Return the [X, Y] coordinate for the center point of the cell that contains the specified text.  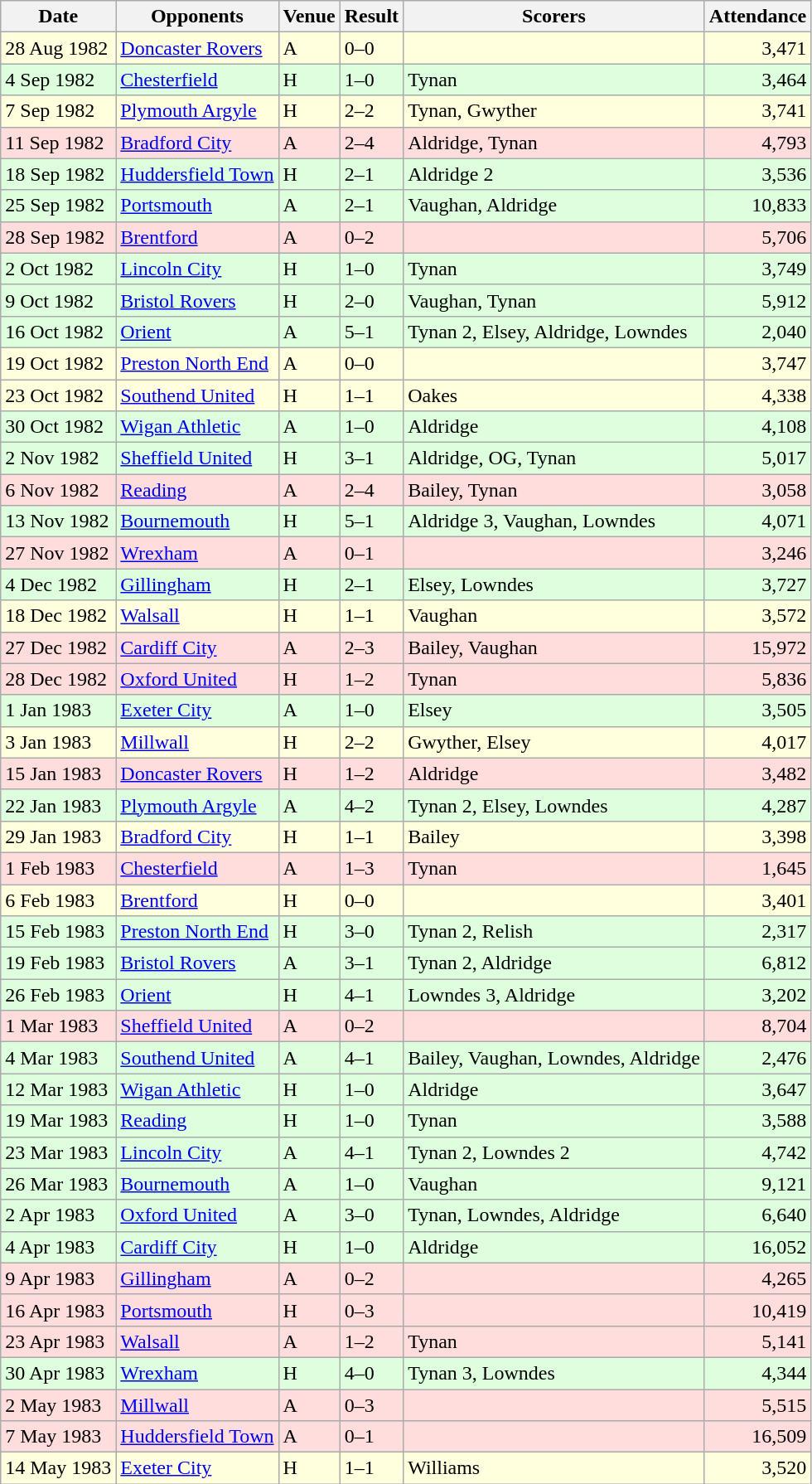
3,747 [757, 363]
15,972 [757, 647]
Result [371, 17]
3,572 [757, 616]
9,121 [757, 1184]
Aldridge 2 [554, 174]
Tynan 2, Elsey, Aldridge, Lowndes [554, 332]
6 Nov 1982 [58, 490]
30 Apr 1983 [58, 1373]
4,287 [757, 805]
1 Jan 1983 [58, 710]
Gwyther, Elsey [554, 742]
Tynan, Lowndes, Aldridge [554, 1215]
9 Apr 1983 [58, 1278]
22 Jan 1983 [58, 805]
15 Jan 1983 [58, 774]
2 Oct 1982 [58, 269]
1–3 [371, 868]
Tynan 2, Elsey, Lowndes [554, 805]
14 May 1983 [58, 1468]
3,520 [757, 1468]
16,052 [757, 1247]
4,742 [757, 1152]
28 Aug 1982 [58, 48]
4–2 [371, 805]
8,704 [757, 1026]
Date [58, 17]
19 Feb 1983 [58, 963]
Bailey, Vaughan [554, 647]
23 Mar 1983 [58, 1152]
28 Dec 1982 [58, 679]
4,017 [757, 742]
18 Dec 1982 [58, 616]
Vaughan, Aldridge [554, 206]
4 Sep 1982 [58, 80]
4,071 [757, 521]
2 Apr 1983 [58, 1215]
Attendance [757, 17]
4,344 [757, 1373]
Aldridge 3, Vaughan, Lowndes [554, 521]
Lowndes 3, Aldridge [554, 995]
2,040 [757, 332]
3,588 [757, 1121]
5,912 [757, 300]
25 Sep 1982 [58, 206]
7 Sep 1982 [58, 111]
4 Mar 1983 [58, 1058]
16 Oct 1982 [58, 332]
12 Mar 1983 [58, 1089]
4,265 [757, 1278]
29 Jan 1983 [58, 837]
3,058 [757, 490]
6,812 [757, 963]
16 Apr 1983 [58, 1310]
Scorers [554, 17]
6,640 [757, 1215]
Aldridge, OG, Tynan [554, 458]
18 Sep 1982 [58, 174]
2,476 [757, 1058]
1 Mar 1983 [58, 1026]
1,645 [757, 868]
28 Sep 1982 [58, 237]
6 Feb 1983 [58, 900]
27 Nov 1982 [58, 553]
3 Jan 1983 [58, 742]
3,741 [757, 111]
Tynan 2, Lowndes 2 [554, 1152]
Vaughan, Tynan [554, 300]
23 Oct 1982 [58, 395]
16,509 [757, 1437]
Oakes [554, 395]
5,706 [757, 237]
3,202 [757, 995]
13 Nov 1982 [58, 521]
Bailey [554, 837]
19 Oct 1982 [58, 363]
23 Apr 1983 [58, 1341]
3,536 [757, 174]
5,515 [757, 1405]
3,471 [757, 48]
3,647 [757, 1089]
Elsey, Lowndes [554, 584]
2–3 [371, 647]
Bailey, Vaughan, Lowndes, Aldridge [554, 1058]
Williams [554, 1468]
5,836 [757, 679]
26 Mar 1983 [58, 1184]
19 Mar 1983 [58, 1121]
7 May 1983 [58, 1437]
30 Oct 1982 [58, 427]
4 Dec 1982 [58, 584]
2 May 1983 [58, 1405]
4,793 [757, 143]
4,108 [757, 427]
2 Nov 1982 [58, 458]
2,317 [757, 932]
5,141 [757, 1341]
4–0 [371, 1373]
3,464 [757, 80]
Bailey, Tynan [554, 490]
Elsey [554, 710]
4 Apr 1983 [58, 1247]
3,749 [757, 269]
2–0 [371, 300]
3,505 [757, 710]
10,833 [757, 206]
3,727 [757, 584]
1 Feb 1983 [58, 868]
Venue [309, 17]
3,482 [757, 774]
Tynan 2, Aldridge [554, 963]
10,419 [757, 1310]
15 Feb 1983 [58, 932]
27 Dec 1982 [58, 647]
Tynan, Gwyther [554, 111]
Tynan 3, Lowndes [554, 1373]
5,017 [757, 458]
Aldridge, Tynan [554, 143]
3,401 [757, 900]
3,398 [757, 837]
Opponents [197, 17]
9 Oct 1982 [58, 300]
26 Feb 1983 [58, 995]
4,338 [757, 395]
3,246 [757, 553]
Tynan 2, Relish [554, 932]
11 Sep 1982 [58, 143]
